Search for the cell housing the specified text and yield its (X, Y) center coordinate. 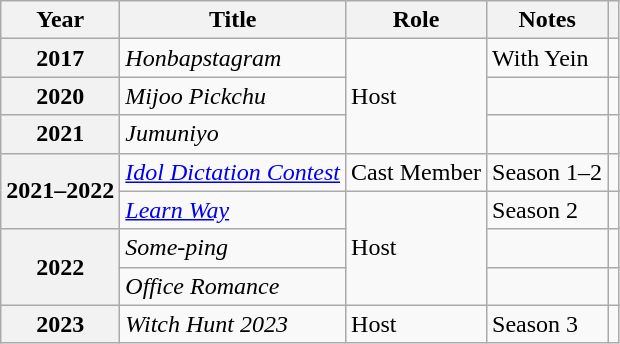
Season 3 (548, 324)
2017 (60, 58)
Learn Way (233, 210)
Office Romance (233, 286)
Some-ping (233, 248)
Mijoo Pickchu (233, 96)
Role (416, 20)
Season 1–2 (548, 172)
With Yein (548, 58)
2022 (60, 267)
Jumuniyo (233, 134)
Cast Member (416, 172)
Notes (548, 20)
2020 (60, 96)
Year (60, 20)
2023 (60, 324)
Idol Dictation Contest (233, 172)
2021 (60, 134)
2021–2022 (60, 191)
Season 2 (548, 210)
Witch Hunt 2023 (233, 324)
Title (233, 20)
Honbapstagram (233, 58)
